Capture the cell that displays the provided text and extract its (X, Y) central coordinate. 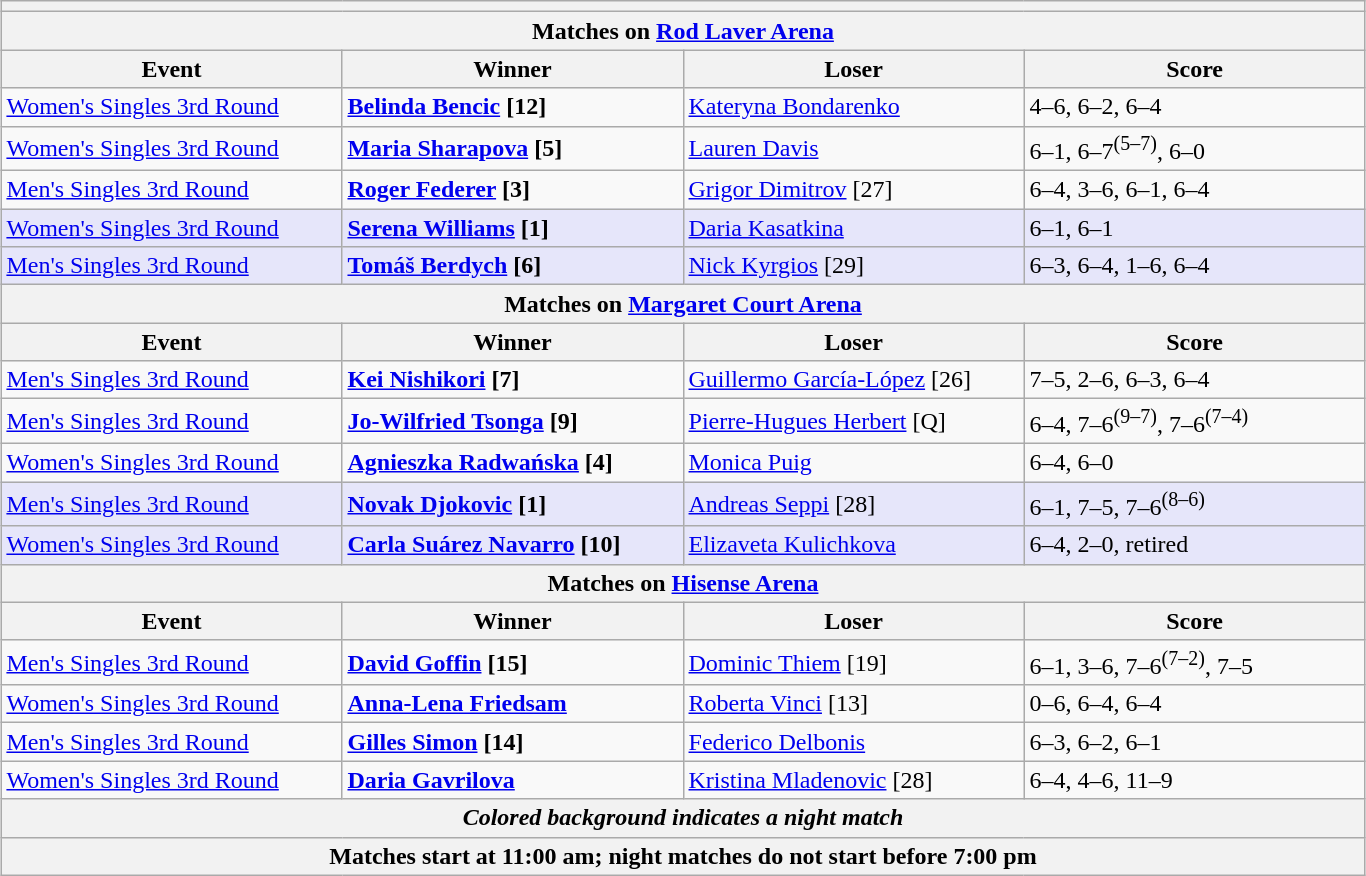
Matches on Hisense Arena (683, 583)
6–1, 6–1 (1194, 228)
Agnieszka Radwańska [4] (512, 462)
Federico Delbonis (854, 742)
6–4, 4–6, 11–9 (1194, 780)
Dominic Thiem [19] (854, 662)
Carla Suárez Navarro [10] (512, 545)
Matches on Margaret Court Arena (683, 304)
Kristina Mladenovic [28] (854, 780)
6–1, 6–7(5–7), 6–0 (1194, 148)
Roger Federer [3] (512, 190)
6–1, 3–6, 7–6(7–2), 7–5 (1194, 662)
0–6, 6–4, 6–4 (1194, 704)
Gilles Simon [14] (512, 742)
Grigor Dimitrov [27] (854, 190)
Kei Nishikori [7] (512, 380)
Lauren Davis (854, 148)
6–3, 6–2, 6–1 (1194, 742)
6–4, 3–6, 6–1, 6–4 (1194, 190)
Anna-Lena Friedsam (512, 704)
Daria Kasatkina (854, 228)
4–6, 6–2, 6–4 (1194, 107)
Maria Sharapova [5] (512, 148)
Andreas Seppi [28] (854, 504)
6–4, 2–0, retired (1194, 545)
Nick Kyrgios [29] (854, 266)
Daria Gavrilova (512, 780)
Colored background indicates a night match (683, 818)
David Goffin [15] (512, 662)
7–5, 2–6, 6–3, 6–4 (1194, 380)
Monica Puig (854, 462)
Belinda Bencic [12] (512, 107)
6–3, 6–4, 1–6, 6–4 (1194, 266)
Tomáš Berdych [6] (512, 266)
6–4, 7–6(9–7), 7–6(7–4) (1194, 422)
Guillermo García-López [26] (854, 380)
Pierre-Hugues Herbert [Q] (854, 422)
Kateryna Bondarenko (854, 107)
Serena Williams [1] (512, 228)
Jo-Wilfried Tsonga [9] (512, 422)
Roberta Vinci [13] (854, 704)
6–1, 7–5, 7–6(8–6) (1194, 504)
Matches on Rod Laver Arena (683, 31)
Novak Djokovic [1] (512, 504)
Matches start at 11:00 am; night matches do not start before 7:00 pm (683, 856)
Elizaveta Kulichkova (854, 545)
6–4, 6–0 (1194, 462)
